Detect which cell encompasses the target text, then output its (x, y) center coordinate. 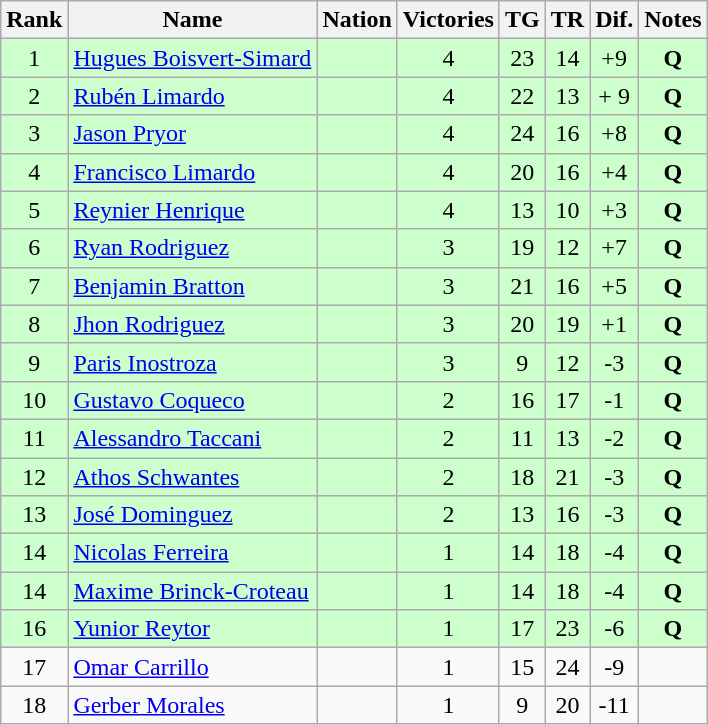
TR (567, 20)
Maxime Brinck-Croteau (192, 591)
Jhon Rodriguez (192, 324)
Hugues Boisvert-Simard (192, 58)
-2 (614, 438)
Notes (673, 20)
22 (522, 96)
José Dominguez (192, 515)
Nation (357, 20)
Alessandro Taccani (192, 438)
Omar Carrillo (192, 667)
Victories (448, 20)
Jason Pryor (192, 134)
Benjamin Bratton (192, 286)
7 (34, 286)
6 (34, 248)
Athos Schwantes (192, 477)
+8 (614, 134)
Reynier Henrique (192, 210)
+5 (614, 286)
+9 (614, 58)
+7 (614, 248)
-1 (614, 400)
+4 (614, 172)
+1 (614, 324)
Ryan Rodriguez (192, 248)
Rubén Limardo (192, 96)
-6 (614, 629)
8 (34, 324)
TG (522, 20)
Paris Inostroza (192, 362)
-9 (614, 667)
+ 9 (614, 96)
Gustavo Coqueco (192, 400)
5 (34, 210)
Dif. (614, 20)
Rank (34, 20)
15 (522, 667)
Francisco Limardo (192, 172)
Name (192, 20)
-11 (614, 705)
Yunior Reytor (192, 629)
Nicolas Ferreira (192, 553)
+3 (614, 210)
Gerber Morales (192, 705)
